Return the [X, Y] coordinate for the center point of the cell that contains the specified text.  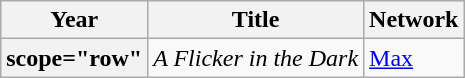
A Flicker in the Dark [256, 58]
Year [74, 20]
Title [256, 20]
Network [414, 20]
Max [414, 58]
scope="row" [74, 58]
